Provide the [X, Y] coordinate of the cell's center where the given text is located.  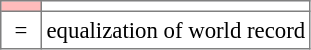
= [21, 30]
equalization of world record [176, 30]
